Locate the cell with the specified text and output its [X, Y] center coordinate. 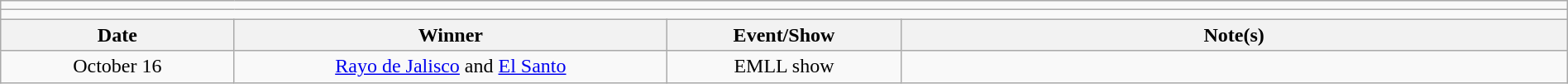
Note(s) [1234, 35]
Winner [451, 35]
Date [117, 35]
EMLL show [784, 67]
Event/Show [784, 35]
Rayo de Jalisco and El Santo [451, 67]
October 16 [117, 67]
